From the cell containing the given text, extract its center point as (x, y) coordinate. 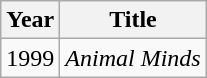
1999 (30, 58)
Animal Minds (133, 58)
Year (30, 20)
Title (133, 20)
